Determine the (x, y) coordinate at the center of the cell enclosing the given text.  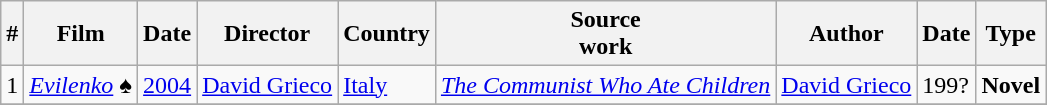
Type (1011, 34)
199? (946, 85)
The Communist Who Ate Children (605, 85)
Sourcework (605, 34)
Country (387, 34)
Director (268, 34)
Italy (387, 85)
Author (846, 34)
Film (81, 34)
# (12, 34)
2004 (168, 85)
1 (12, 85)
Novel (1011, 85)
Evilenko ♠ (81, 85)
